Pinpoint the cell where the given text exists, returning its (X, Y) midpoint coordinate. 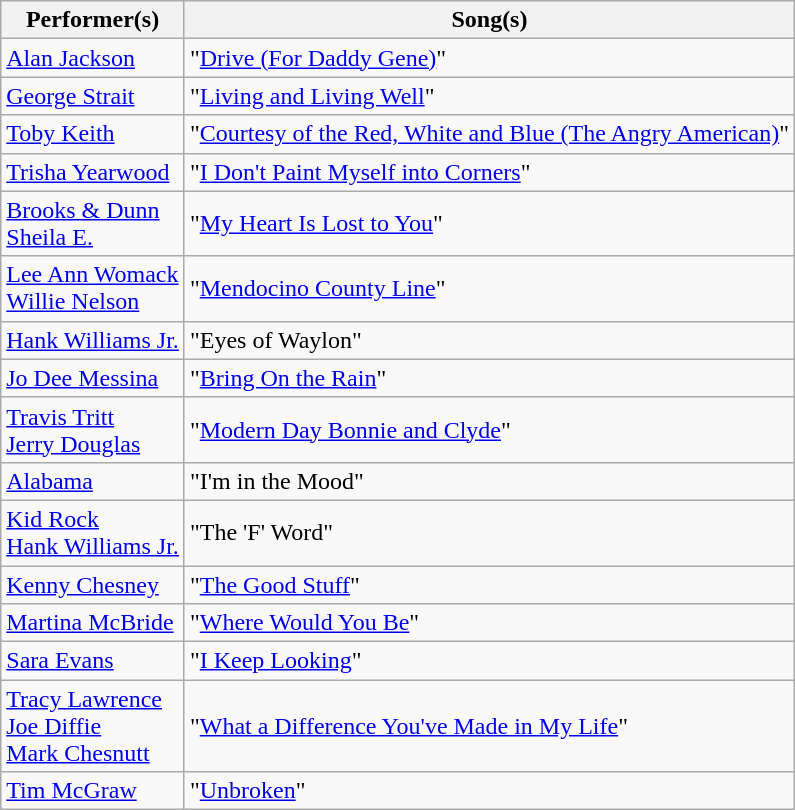
"Drive (For Daddy Gene)" (489, 58)
"Unbroken" (489, 791)
"I Don't Paint Myself into Corners" (489, 172)
"What a Difference You've Made in My Life" (489, 726)
"The Good Stuff" (489, 585)
Lee Ann WomackWillie Nelson (93, 288)
"The 'F' Word" (489, 532)
"I Keep Looking" (489, 661)
"Where Would You Be" (489, 623)
Hank Williams Jr. (93, 340)
Song(s) (489, 20)
Travis TrittJerry Douglas (93, 430)
"Living and Living Well" (489, 96)
Brooks & DunnSheila E. (93, 224)
"Modern Day Bonnie and Clyde" (489, 430)
Jo Dee Messina (93, 378)
Sara Evans (93, 661)
George Strait (93, 96)
"I'm in the Mood" (489, 481)
"Courtesy of the Red, White and Blue (The Angry American)" (489, 134)
Trisha Yearwood (93, 172)
Tracy LawrenceJoe DiffieMark Chesnutt (93, 726)
Tim McGraw (93, 791)
Martina McBride (93, 623)
"My Heart Is Lost to You" (489, 224)
Performer(s) (93, 20)
Kenny Chesney (93, 585)
Alan Jackson (93, 58)
"Eyes of Waylon" (489, 340)
"Mendocino County Line" (489, 288)
Kid RockHank Williams Jr. (93, 532)
Alabama (93, 481)
"Bring On the Rain" (489, 378)
Toby Keith (93, 134)
